Find where the given text appears and provide that cell's center as (x, y) coordinate. 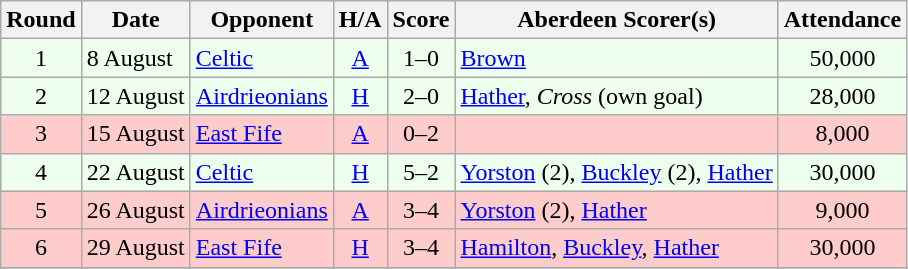
1–0 (421, 58)
22 August (136, 172)
Aberdeen Scorer(s) (616, 20)
Score (421, 20)
3 (41, 134)
Hamilton, Buckley, Hather (616, 248)
26 August (136, 210)
Brown (616, 58)
Opponent (262, 20)
5–2 (421, 172)
29 August (136, 248)
9,000 (842, 210)
8 August (136, 58)
Yorston (2), Buckley (2), Hather (616, 172)
12 August (136, 96)
H/A (360, 20)
Hather, Cross (own goal) (616, 96)
1 (41, 58)
15 August (136, 134)
2 (41, 96)
8,000 (842, 134)
28,000 (842, 96)
2–0 (421, 96)
Attendance (842, 20)
0–2 (421, 134)
5 (41, 210)
Date (136, 20)
Yorston (2), Hather (616, 210)
4 (41, 172)
50,000 (842, 58)
6 (41, 248)
Round (41, 20)
